Determine the [X, Y] coordinate at the center of the cell enclosing the given text.  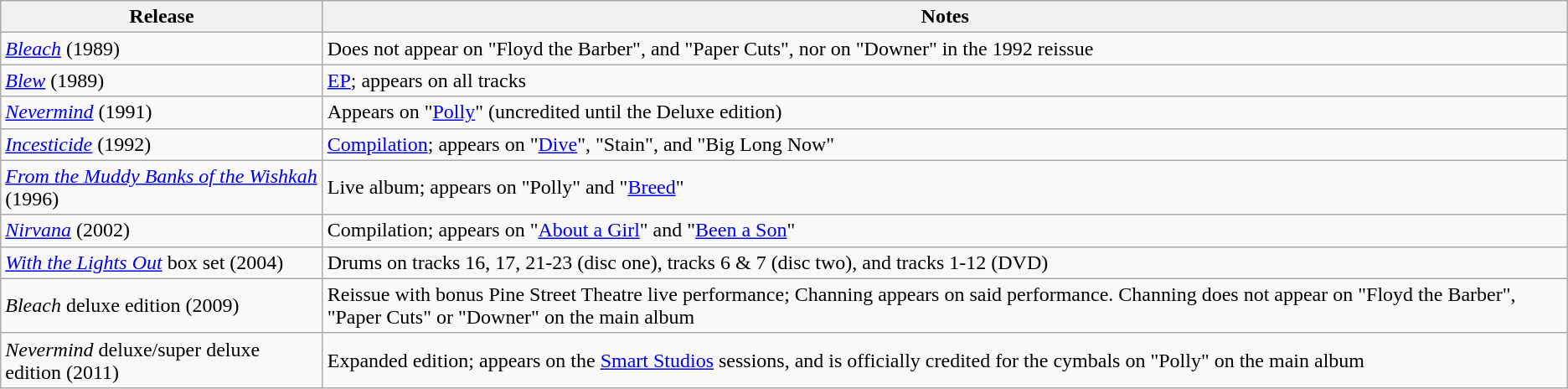
Drums on tracks 16, 17, 21-23 (disc one), tracks 6 & 7 (disc two), and tracks 1-12 (DVD) [945, 262]
Bleach deluxe edition (2009) [162, 305]
Notes [945, 17]
Blew (1989) [162, 80]
Nevermind deluxe/super deluxe edition (2011) [162, 360]
Release [162, 17]
Nevermind (1991) [162, 112]
Appears on "Polly" (uncredited until the Deluxe edition) [945, 112]
Expanded edition; appears on the Smart Studios sessions, and is officially credited for the cymbals on "Polly" on the main album [945, 360]
Nirvana (2002) [162, 231]
Incesticide (1992) [162, 144]
Bleach (1989) [162, 49]
Does not appear on "Floyd the Barber", and "Paper Cuts", nor on "Downer" in the 1992 reissue [945, 49]
EP; appears on all tracks [945, 80]
Compilation; appears on "Dive", "Stain", and "Big Long Now" [945, 144]
Live album; appears on "Polly" and "Breed" [945, 188]
With the Lights Out box set (2004) [162, 262]
Compilation; appears on "About a Girl" and "Been a Son" [945, 231]
From the Muddy Banks of the Wishkah (1996) [162, 188]
